Return the [x, y] coordinate for the center point of the cell that contains the specified text.  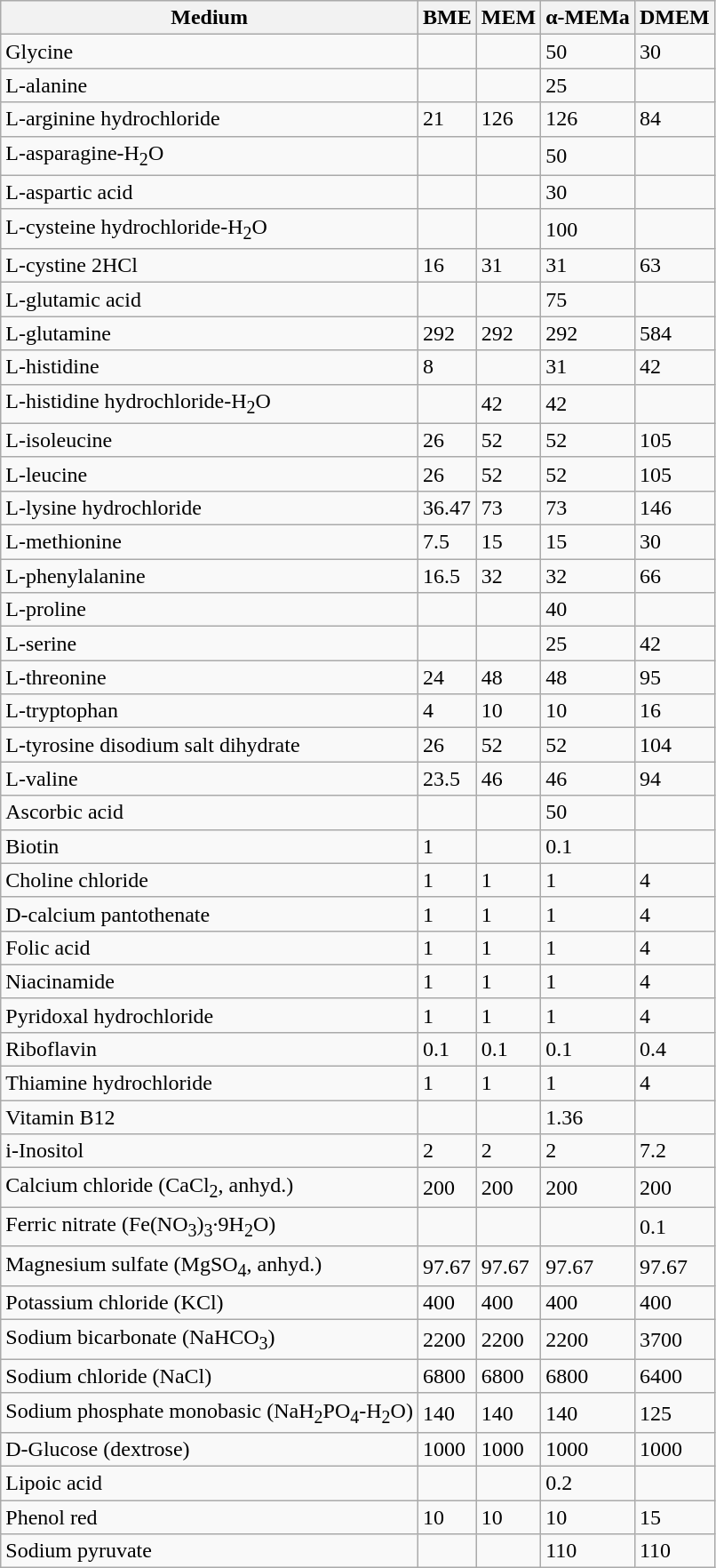
75 [588, 300]
L-histidine hydrochloride-H2O [210, 404]
1.36 [588, 1117]
L-isoleucine [210, 440]
100 [588, 228]
BME [447, 18]
8 [447, 367]
L-cystine 2HCl [210, 266]
6400 [674, 1376]
Folic acid [210, 948]
63 [674, 266]
584 [674, 333]
MEM [508, 18]
Calcium chloride (CaCl2, anhyd.) [210, 1188]
L-serine [210, 644]
L-methionine [210, 542]
Sodium pyruvate [210, 1551]
3700 [674, 1340]
L-threonine [210, 677]
Choline chloride [210, 880]
L-valine [210, 779]
L-tyrosine disodium salt dihydrate [210, 745]
Potassium chloride (KCl) [210, 1303]
Thiamine hydrochloride [210, 1084]
i-Inositol [210, 1151]
Lipoic acid [210, 1484]
D-calcium pantothenate [210, 914]
104 [674, 745]
L-tryptophan [210, 711]
146 [674, 508]
L-aspartic acid [210, 192]
40 [588, 610]
Sodium bicarbonate (NaHCO3) [210, 1340]
84 [674, 119]
L-glutamine [210, 333]
Vitamin B12 [210, 1117]
0.4 [674, 1049]
L-phenylalanine [210, 576]
21 [447, 119]
α-MEMa [588, 18]
7.2 [674, 1151]
Ascorbic acid [210, 812]
D-Glucose (dextrose) [210, 1450]
Ferric nitrate (Fe(NO3)3·9H2O) [210, 1227]
Pyridoxal hydrochloride [210, 1015]
L-leucine [210, 474]
Magnesium sulfate (MgSO4, anhyd.) [210, 1266]
94 [674, 779]
L-lysine hydrochloride [210, 508]
Sodium phosphate monobasic (NaH2PO4-H2O) [210, 1412]
Medium [210, 18]
0.2 [588, 1484]
Glycine [210, 52]
L-asparagine-H2O [210, 156]
L-arginine hydrochloride [210, 119]
Phenol red [210, 1517]
23.5 [447, 779]
Niacinamide [210, 981]
Riboflavin [210, 1049]
L-glutamic acid [210, 300]
125 [674, 1412]
66 [674, 576]
95 [674, 677]
24 [447, 677]
L-cysteine hydrochloride-H2O [210, 228]
16.5 [447, 576]
Biotin [210, 846]
Sodium chloride (NaCl) [210, 1376]
36.47 [447, 508]
L-alanine [210, 85]
L-histidine [210, 367]
L-proline [210, 610]
DMEM [674, 18]
7.5 [447, 542]
